Extract the [X, Y] coordinate from the center of the cell holding the provided text.  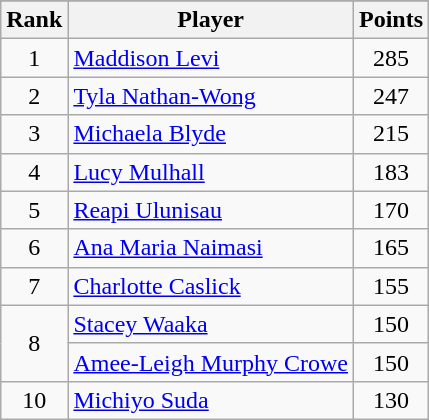
165 [392, 248]
Maddison Levi [211, 58]
Charlotte Caslick [211, 286]
183 [392, 172]
Points [392, 20]
Stacey Waaka [211, 324]
Michiyo Suda [211, 400]
247 [392, 96]
1 [34, 58]
2 [34, 96]
Rank [34, 20]
5 [34, 210]
170 [392, 210]
Player [211, 20]
Amee-Leigh Murphy Crowe [211, 362]
285 [392, 58]
Ana Maria Naimasi [211, 248]
155 [392, 286]
7 [34, 286]
10 [34, 400]
Tyla Nathan-Wong [211, 96]
215 [392, 134]
Lucy Mulhall [211, 172]
8 [34, 343]
Michaela Blyde [211, 134]
130 [392, 400]
3 [34, 134]
4 [34, 172]
Reapi Ulunisau [211, 210]
6 [34, 248]
